From the cell containing the given text, extract its center point as (x, y) coordinate. 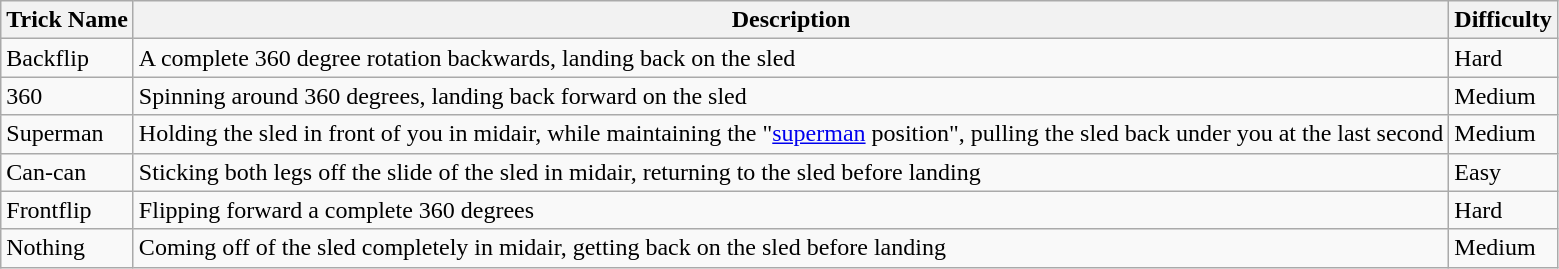
Nothing (68, 248)
Backflip (68, 58)
360 (68, 96)
Description (790, 20)
Trick Name (68, 20)
Frontflip (68, 210)
Coming off of the sled completely in midair, getting back on the sled before landing (790, 248)
Can-can (68, 172)
Spinning around 360 degrees, landing back forward on the sled (790, 96)
Sticking both legs off the slide of the sled in midair, returning to the sled before landing (790, 172)
Flipping forward a complete 360 degrees (790, 210)
Holding the sled in front of you in midair, while maintaining the "superman position", pulling the sled back under you at the last second (790, 134)
Superman (68, 134)
A complete 360 degree rotation backwards, landing back on the sled (790, 58)
Difficulty (1503, 20)
Easy (1503, 172)
